Provide the [x, y] coordinate of the cell's center where the given text is located.  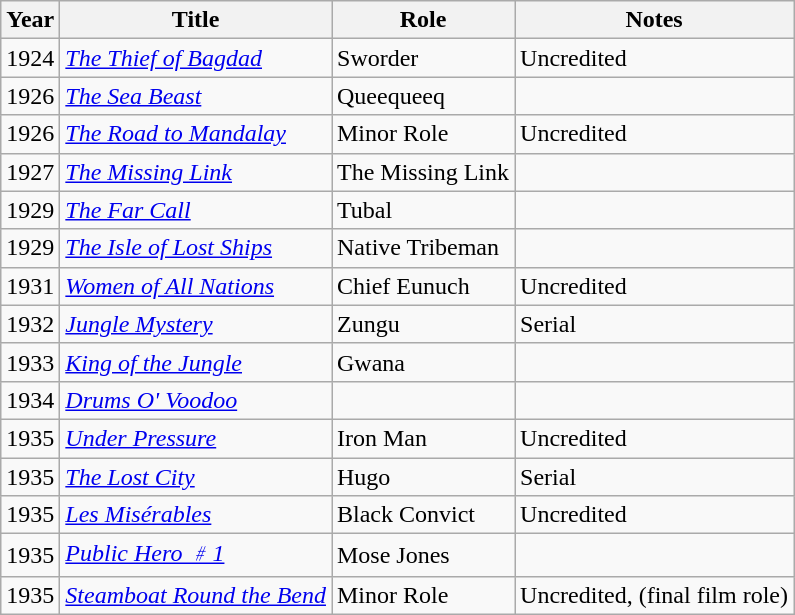
Iron Man [424, 438]
The Far Call [196, 210]
Mose Jones [424, 556]
Public Hero ﹟1 [196, 556]
Uncredited, (final film role) [654, 595]
1933 [30, 362]
1927 [30, 172]
The Road to Mandalay [196, 134]
1924 [30, 58]
The Sea Beast [196, 96]
Hugo [424, 477]
Role [424, 20]
The Thief of Bagdad [196, 58]
Title [196, 20]
Les Misérables [196, 515]
Steamboat Round the Bend [196, 595]
Sworder [424, 58]
King of the Jungle [196, 362]
1932 [30, 324]
Jungle Mystery [196, 324]
Drums O' Voodoo [196, 400]
Tubal [424, 210]
1934 [30, 400]
Zungu [424, 324]
Women of All Nations [196, 286]
Native Tribeman [424, 248]
Black Convict [424, 515]
Chief Eunuch [424, 286]
1931 [30, 286]
Notes [654, 20]
Queequeeq [424, 96]
Year [30, 20]
Under Pressure [196, 438]
The Isle of Lost Ships [196, 248]
The Lost City [196, 477]
Gwana [424, 362]
